From the cell containing the given text, extract its center point as (x, y) coordinate. 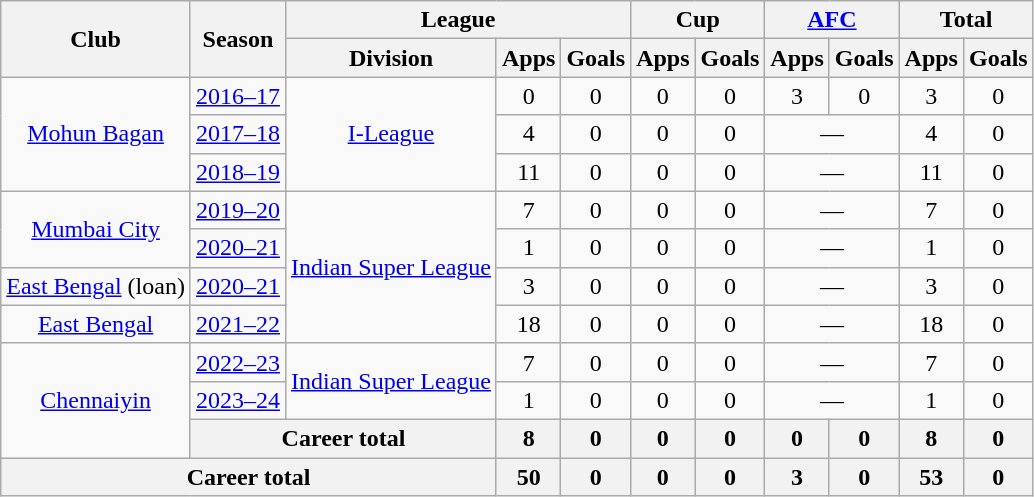
Division (390, 58)
53 (931, 477)
Season (238, 39)
Total (966, 20)
I-League (390, 134)
East Bengal (96, 324)
AFC (832, 20)
Mumbai City (96, 229)
League (458, 20)
2019–20 (238, 210)
Cup (698, 20)
50 (528, 477)
Chennaiyin (96, 400)
2023–24 (238, 400)
2018–19 (238, 172)
2017–18 (238, 134)
East Bengal (loan) (96, 286)
2016–17 (238, 96)
2021–22 (238, 324)
Mohun Bagan (96, 134)
Club (96, 39)
2022–23 (238, 362)
